Determine the [X, Y] coordinate at the center of the cell enclosing the given text.  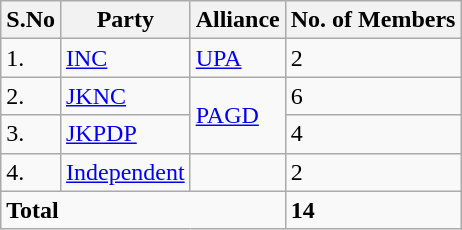
Party [125, 20]
6 [373, 96]
JKNC [125, 96]
JKPDP [125, 134]
No. of Members [373, 20]
Alliance [238, 20]
S.No [31, 20]
2. [31, 96]
Total [143, 210]
PAGD [238, 115]
INC [125, 58]
3. [31, 134]
4 [373, 134]
1. [31, 58]
UPA [238, 58]
14 [373, 210]
Independent [125, 172]
4. [31, 172]
